Provide the [x, y] coordinate of the cell's center where the given text is located.  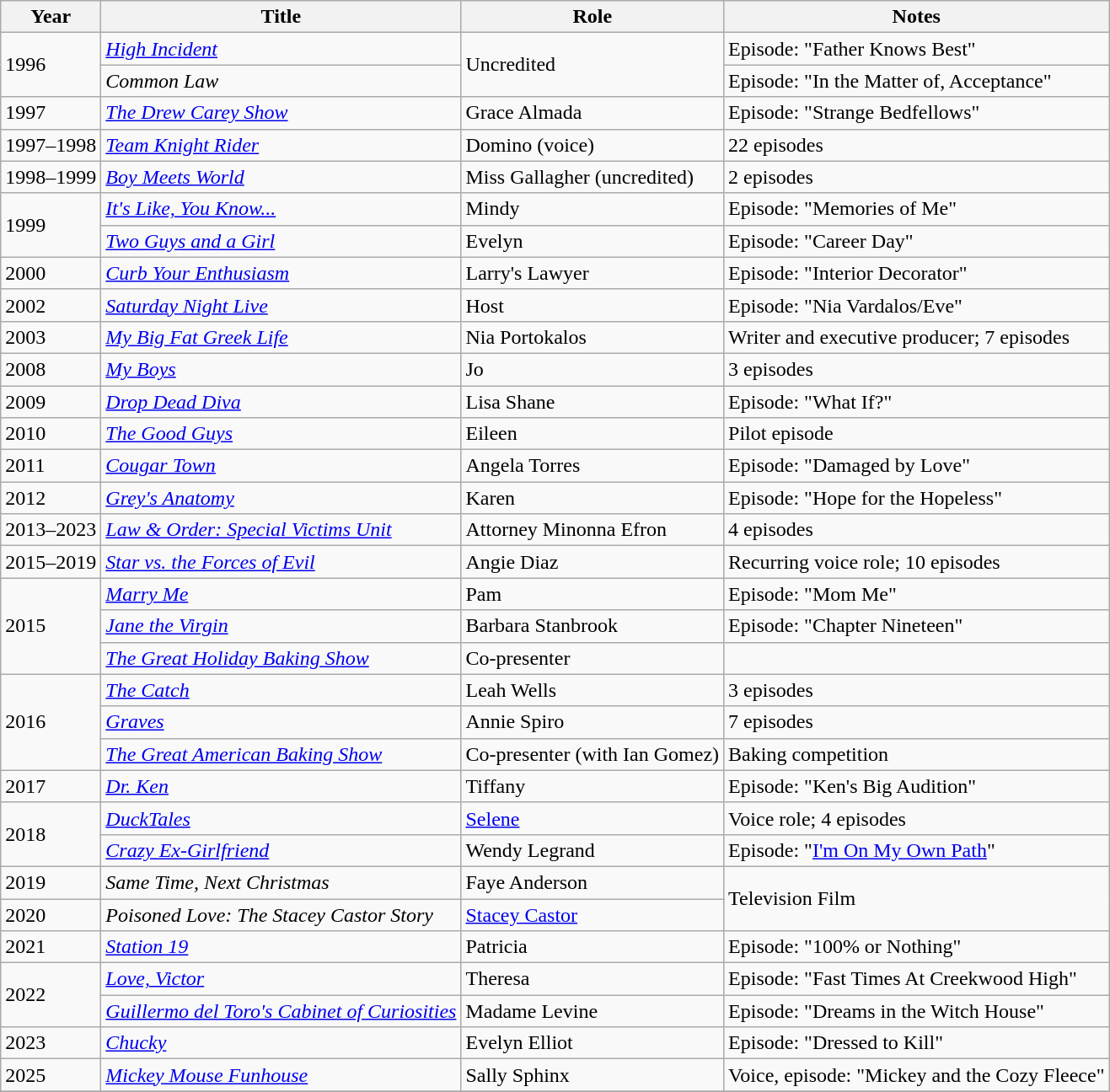
Stacey Castor [593, 914]
2008 [51, 369]
1998–1999 [51, 177]
Two Guys and a Girl [282, 241]
Larry's Lawyer [593, 273]
2009 [51, 402]
Faye Anderson [593, 882]
Angie Diaz [593, 562]
Curb Your Enthusiasm [282, 273]
Common Law [282, 81]
2022 [51, 995]
Pam [593, 594]
Episode: "Career Day" [917, 241]
My Big Fat Greek Life [282, 337]
Grace Almada [593, 113]
Grey's Anatomy [282, 498]
Drop Dead Diva [282, 402]
Episode: "Mom Me" [917, 594]
2019 [51, 882]
The Good Guys [282, 434]
Dr. Ken [282, 786]
Episode: "Damaged by Love" [917, 466]
Episode: "Dressed to Kill" [917, 1043]
1997–1998 [51, 145]
Law & Order: Special Victims Unit [282, 530]
Television Film [917, 898]
1997 [51, 113]
2010 [51, 434]
2016 [51, 722]
Marry Me [282, 594]
2000 [51, 273]
Pilot episode [917, 434]
2020 [51, 914]
Station 19 [282, 947]
2002 [51, 305]
Same Time, Next Christmas [282, 882]
Love, Victor [282, 979]
Episode: "Interior Decorator" [917, 273]
Miss Gallagher (uncredited) [593, 177]
Episode: "Chapter Nineteen" [917, 626]
The Catch [282, 690]
Writer and executive producer; 7 episodes [917, 337]
Evelyn [593, 241]
Chucky [282, 1043]
Episode: "Hope for the Hopeless" [917, 498]
Episode: "Dreams in the Witch House" [917, 1011]
22 episodes [917, 145]
Saturday Night Live [282, 305]
Year [51, 17]
1996 [51, 65]
The Great Holiday Baking Show [282, 658]
Graves [282, 722]
Leah Wells [593, 690]
2018 [51, 834]
Co-presenter (with Ian Gomez) [593, 754]
Host [593, 305]
2011 [51, 466]
Role [593, 17]
Team Knight Rider [282, 145]
Star vs. the Forces of Evil [282, 562]
Notes [917, 17]
1999 [51, 225]
Patricia [593, 947]
The Great American Baking Show [282, 754]
Co-presenter [593, 658]
Selene [593, 818]
Sally Sphinx [593, 1075]
Episode: "What If?" [917, 402]
Angela Torres [593, 466]
Voice, episode: "Mickey and the Cozy Fleece" [917, 1075]
Jane the Virgin [282, 626]
Cougar Town [282, 466]
Episode: "Memories of Me" [917, 209]
2021 [51, 947]
Episode: "Nia Vardalos/Eve" [917, 305]
My Boys [282, 369]
7 episodes [917, 722]
Theresa [593, 979]
2025 [51, 1075]
Mickey Mouse Funhouse [282, 1075]
2015–2019 [51, 562]
2 episodes [917, 177]
Episode: "I'm On My Own Path" [917, 850]
Uncredited [593, 65]
Voice role; 4 episodes [917, 818]
2015 [51, 626]
Title [282, 17]
Poisoned Love: The Stacey Castor Story [282, 914]
The Drew Carey Show [282, 113]
2003 [51, 337]
2017 [51, 786]
Nia Portokalos [593, 337]
Episode: "In the Matter of, Acceptance" [917, 81]
Domino (voice) [593, 145]
Madame Levine [593, 1011]
Barbara Stanbrook [593, 626]
Wendy Legrand [593, 850]
Baking competition [917, 754]
Evelyn Elliot [593, 1043]
It's Like, You Know... [282, 209]
Episode: "Father Knows Best" [917, 49]
Jo [593, 369]
Episode: "Strange Bedfellows" [917, 113]
2013–2023 [51, 530]
4 episodes [917, 530]
Episode: "100% or Nothing" [917, 947]
Lisa Shane [593, 402]
Recurring voice role; 10 episodes [917, 562]
2023 [51, 1043]
Karen [593, 498]
High Incident [282, 49]
Guillermo del Toro's Cabinet of Curiosities [282, 1011]
DuckTales [282, 818]
Boy Meets World [282, 177]
Attorney Minonna Efron [593, 530]
2012 [51, 498]
Annie Spiro [593, 722]
Episode: "Ken's Big Audition" [917, 786]
Tiffany [593, 786]
Episode: "Fast Times At Creekwood High" [917, 979]
Eileen [593, 434]
Mindy [593, 209]
Crazy Ex-Girlfriend [282, 850]
